Locate the cell with the specified text and output its (x, y) center coordinate. 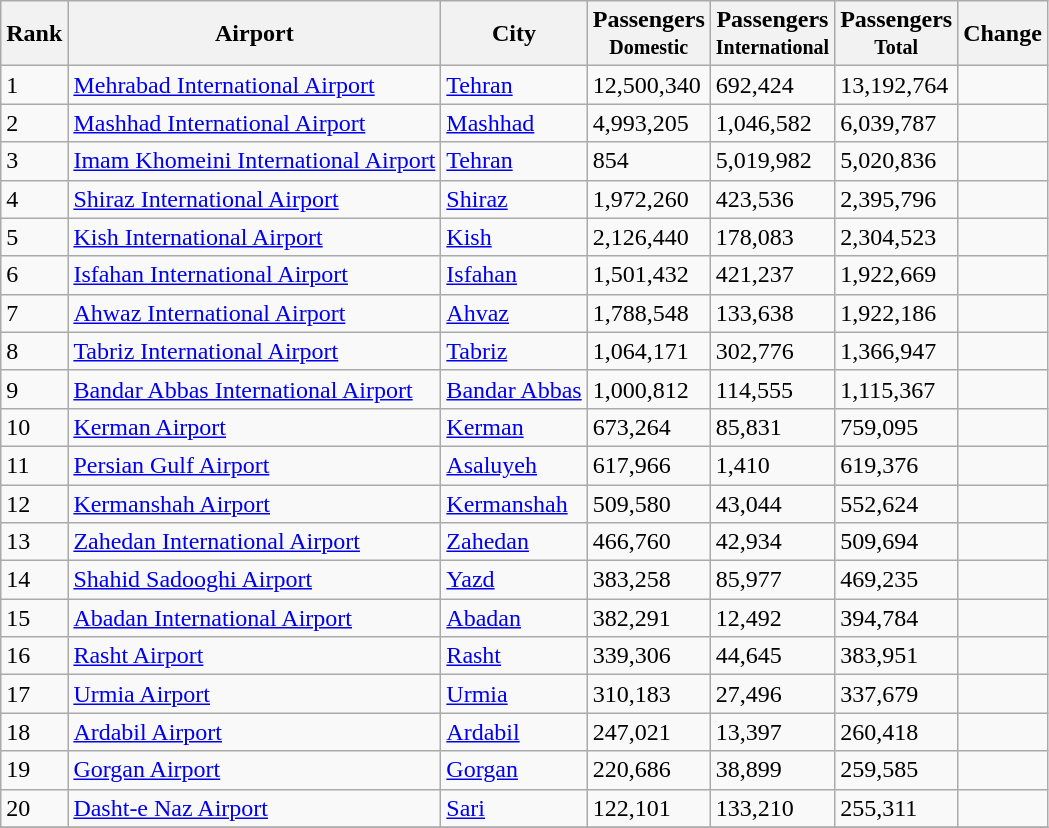
16 (34, 656)
259,585 (896, 770)
509,694 (896, 542)
20 (34, 808)
339,306 (648, 656)
PassengersTotal (896, 34)
Airport (254, 34)
Shiraz International Airport (254, 199)
2,395,796 (896, 199)
382,291 (648, 618)
Shahid Sadooghi Airport (254, 580)
Abadan (514, 618)
Urmia Airport (254, 694)
552,624 (896, 503)
1,972,260 (648, 199)
Kish International Airport (254, 237)
Bandar Abbas (514, 389)
4 (34, 199)
178,083 (772, 237)
759,095 (896, 427)
10 (34, 427)
466,760 (648, 542)
469,235 (896, 580)
421,237 (772, 275)
PassengersInternational (772, 34)
7 (34, 313)
85,831 (772, 427)
673,264 (648, 427)
PassengersDomestic (648, 34)
1,501,432 (648, 275)
302,776 (772, 351)
619,376 (896, 465)
14 (34, 580)
Rasht (514, 656)
220,686 (648, 770)
11 (34, 465)
Sari (514, 808)
13 (34, 542)
Persian Gulf Airport (254, 465)
1,922,186 (896, 313)
85,977 (772, 580)
5,020,836 (896, 161)
Kermanshah (514, 503)
Asaluyeh (514, 465)
Shiraz (514, 199)
Isfahan International Airport (254, 275)
Tabriz International Airport (254, 351)
Ardabil Airport (254, 732)
133,210 (772, 808)
Rasht Airport (254, 656)
17 (34, 694)
13,192,764 (896, 85)
12,500,340 (648, 85)
5 (34, 237)
617,966 (648, 465)
1 (34, 85)
Tabriz (514, 351)
Zahedan International Airport (254, 542)
383,951 (896, 656)
Ahwaz International Airport (254, 313)
2,304,523 (896, 237)
8 (34, 351)
Kerman (514, 427)
9 (34, 389)
255,311 (896, 808)
12,492 (772, 618)
1,788,548 (648, 313)
310,183 (648, 694)
1,064,171 (648, 351)
1,115,367 (896, 389)
44,645 (772, 656)
Abadan International Airport (254, 618)
5,019,982 (772, 161)
Imam Khomeini International Airport (254, 161)
Kermanshah Airport (254, 503)
27,496 (772, 694)
Yazd (514, 580)
Isfahan (514, 275)
Ardabil (514, 732)
6 (34, 275)
Bandar Abbas International Airport (254, 389)
Gorgan Airport (254, 770)
38,899 (772, 770)
394,784 (896, 618)
15 (34, 618)
122,101 (648, 808)
18 (34, 732)
Gorgan (514, 770)
4,993,205 (648, 123)
City (514, 34)
854 (648, 161)
247,021 (648, 732)
337,679 (896, 694)
13,397 (772, 732)
133,638 (772, 313)
6,039,787 (896, 123)
43,044 (772, 503)
3 (34, 161)
Ahvaz (514, 313)
1,410 (772, 465)
509,580 (648, 503)
Rank (34, 34)
19 (34, 770)
260,418 (896, 732)
383,258 (648, 580)
1,000,812 (648, 389)
Zahedan (514, 542)
Urmia (514, 694)
1,046,582 (772, 123)
Mashhad International Airport (254, 123)
2,126,440 (648, 237)
Kish (514, 237)
692,424 (772, 85)
Dasht-e Naz Airport (254, 808)
1,366,947 (896, 351)
423,536 (772, 199)
42,934 (772, 542)
1,922,669 (896, 275)
12 (34, 503)
2 (34, 123)
Kerman Airport (254, 427)
Mashhad (514, 123)
114,555 (772, 389)
Change (1003, 34)
Mehrabad International Airport (254, 85)
